Provide the (X, Y) coordinate of the cell's center where the given text is located.  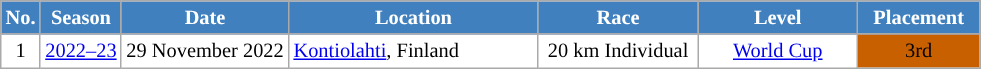
Placement (919, 17)
No. (21, 17)
Kontiolahti, Finland (414, 51)
Race (618, 17)
World Cup (778, 51)
Level (778, 17)
29 November 2022 (204, 51)
20 km Individual (618, 51)
3rd (919, 51)
2022–23 (80, 51)
Date (204, 17)
Season (80, 17)
1 (21, 51)
Location (414, 17)
